For the text-containing cell, return its midpoint in (x, y) coordinate format. 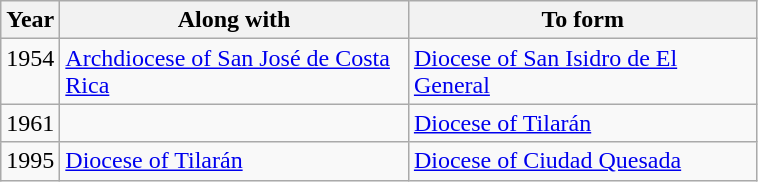
Archdiocese of San José de Costa Rica (234, 72)
1954 (30, 72)
To form (582, 20)
Year (30, 20)
1995 (30, 161)
1961 (30, 123)
Diocese of Ciudad Quesada (582, 161)
Along with (234, 20)
Diocese of San Isidro de El General (582, 72)
